Identify which cell holds the provided text, then report its (X, Y) central coordinate. 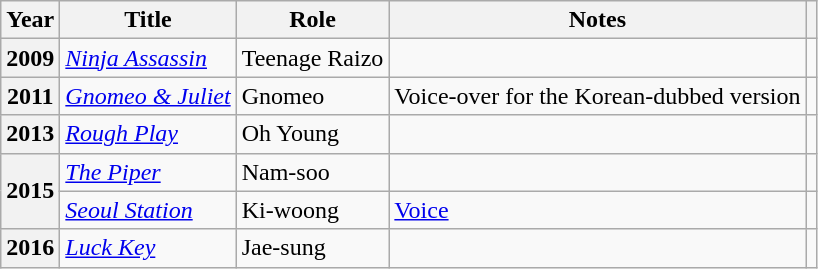
2013 (30, 134)
Jae-sung (312, 248)
Ki-woong (312, 210)
Teenage Raizo (312, 58)
2015 (30, 191)
Luck Key (148, 248)
Nam-soo (312, 172)
Voice (598, 210)
Voice-over for the Korean-dubbed version (598, 96)
Seoul Station (148, 210)
Ninja Assassin (148, 58)
Rough Play (148, 134)
Notes (598, 20)
Title (148, 20)
Gnomeo (312, 96)
Oh Young (312, 134)
The Piper (148, 172)
Year (30, 20)
2016 (30, 248)
Role (312, 20)
2011 (30, 96)
Gnomeo & Juliet (148, 96)
2009 (30, 58)
